Detect which cell encompasses the target text, then output its [x, y] center coordinate. 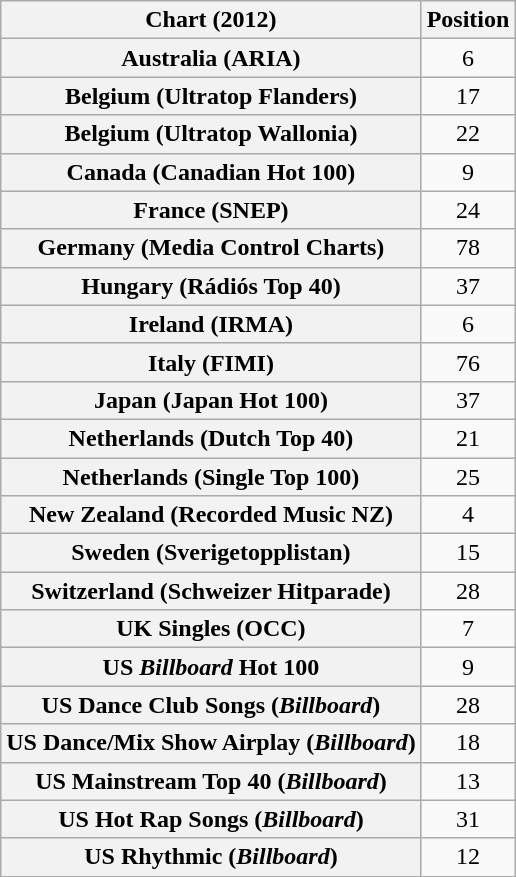
22 [468, 134]
Chart (2012) [211, 20]
New Zealand (Recorded Music NZ) [211, 515]
24 [468, 210]
Switzerland (Schweizer Hitparade) [211, 591]
25 [468, 477]
7 [468, 629]
Netherlands (Single Top 100) [211, 477]
Sweden (Sverigetopplistan) [211, 553]
Belgium (Ultratop Flanders) [211, 96]
15 [468, 553]
Canada (Canadian Hot 100) [211, 172]
31 [468, 819]
17 [468, 96]
Australia (ARIA) [211, 58]
US Mainstream Top 40 (Billboard) [211, 781]
US Dance/Mix Show Airplay (Billboard) [211, 743]
18 [468, 743]
12 [468, 857]
Italy (FIMI) [211, 362]
US Rhythmic (Billboard) [211, 857]
21 [468, 438]
Position [468, 20]
Ireland (IRMA) [211, 324]
4 [468, 515]
76 [468, 362]
Hungary (Rádiós Top 40) [211, 286]
Germany (Media Control Charts) [211, 248]
US Dance Club Songs (Billboard) [211, 705]
13 [468, 781]
US Hot Rap Songs (Billboard) [211, 819]
Netherlands (Dutch Top 40) [211, 438]
UK Singles (OCC) [211, 629]
Japan (Japan Hot 100) [211, 400]
US Billboard Hot 100 [211, 667]
Belgium (Ultratop Wallonia) [211, 134]
France (SNEP) [211, 210]
78 [468, 248]
